From the cell containing the given text, extract its center point as (X, Y) coordinate. 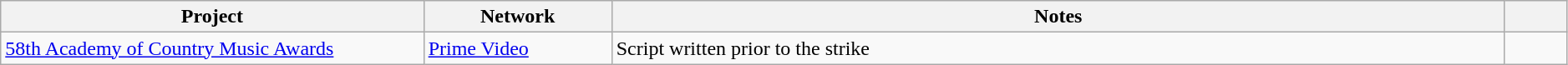
Notes (1058, 17)
58th Academy of Country Music Awards (212, 48)
Script written prior to the strike (1058, 48)
Network (518, 17)
Prime Video (518, 48)
Project (212, 17)
